For the text-containing cell, return its midpoint in [x, y] coordinate format. 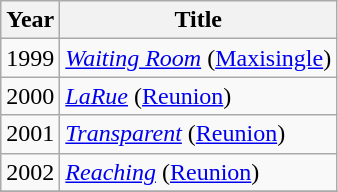
Transparent (Reunion) [198, 134]
LaRue (Reunion) [198, 96]
2000 [30, 96]
Waiting Room (Maxisingle) [198, 58]
Title [198, 20]
Reaching (Reunion) [198, 172]
2002 [30, 172]
1999 [30, 58]
2001 [30, 134]
Year [30, 20]
